Return [x, y] of the center of cell containing provided text 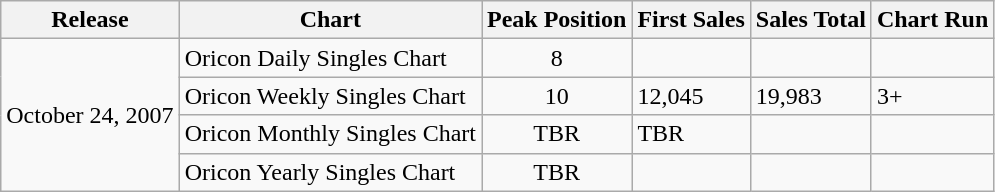
Oricon Monthly Singles Chart [330, 134]
8 [557, 58]
12,045 [691, 96]
Chart Run [932, 20]
Sales Total [810, 20]
October 24, 2007 [90, 115]
Oricon Yearly Singles Chart [330, 172]
Oricon Daily Singles Chart [330, 58]
19,983 [810, 96]
Chart [330, 20]
3+ [932, 96]
Release [90, 20]
Peak Position [557, 20]
First Sales [691, 20]
10 [557, 96]
Oricon Weekly Singles Chart [330, 96]
